Provide the (x, y) coordinate of the cell's center where the given text is located.  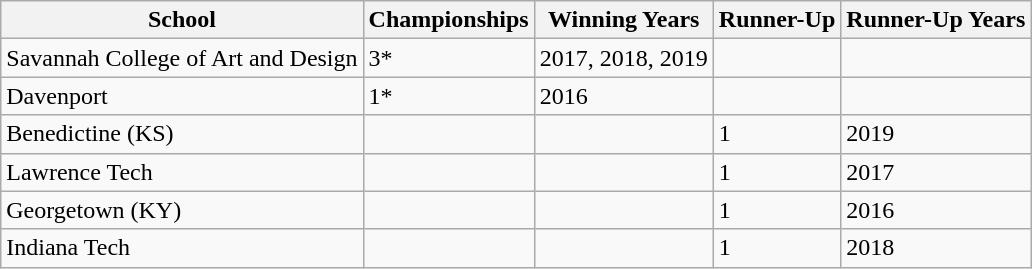
Savannah College of Art and Design (182, 58)
Davenport (182, 96)
2018 (936, 248)
2017 (936, 172)
Championships (448, 20)
Winning Years (624, 20)
2019 (936, 134)
Runner-Up (777, 20)
School (182, 20)
3* (448, 58)
Indiana Tech (182, 248)
Runner-Up Years (936, 20)
2017, 2018, 2019 (624, 58)
Benedictine (KS) (182, 134)
1* (448, 96)
Georgetown (KY) (182, 210)
Lawrence Tech (182, 172)
